Find where the given text appears and provide that cell's center as (X, Y) coordinate. 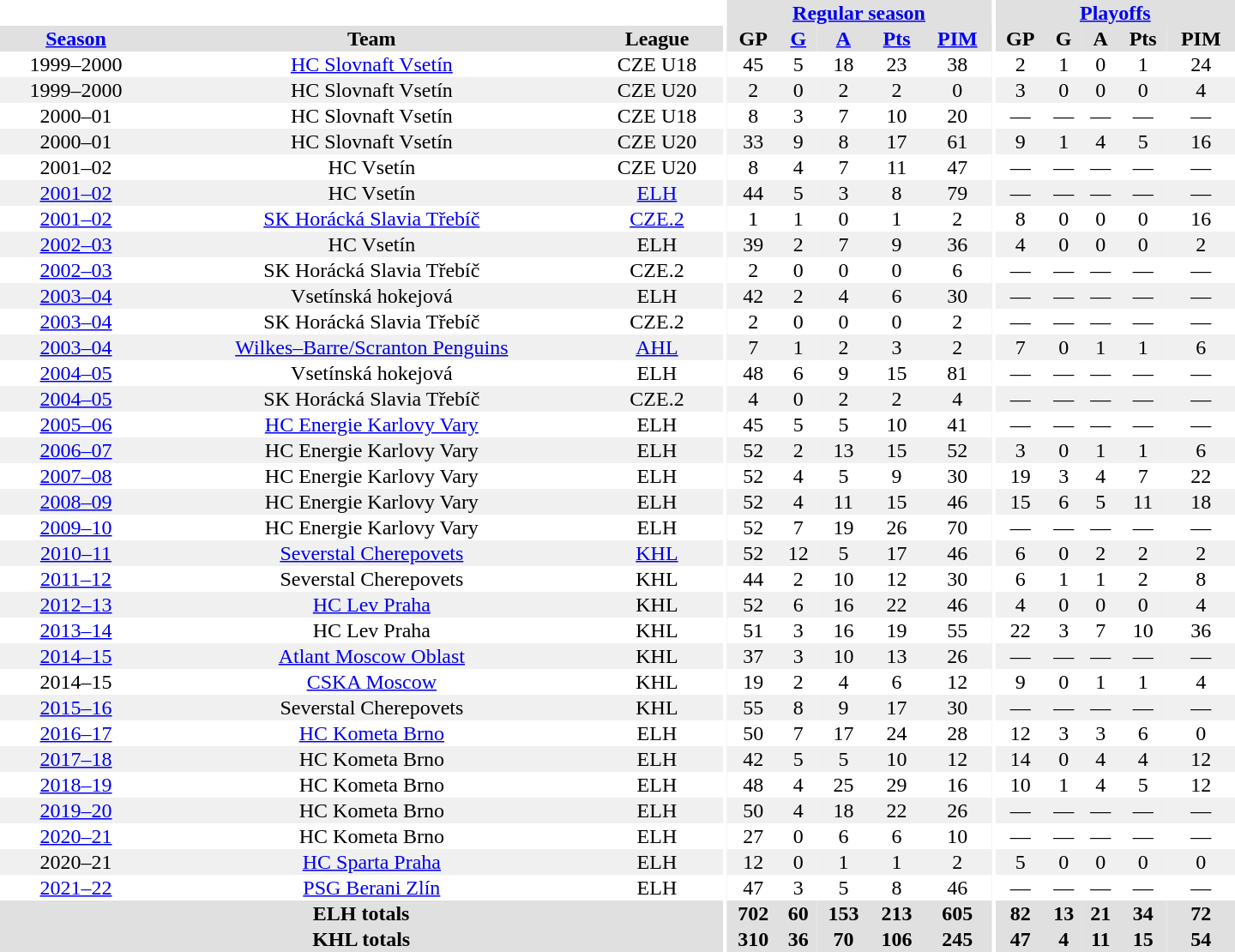
82 (1021, 913)
33 (753, 142)
21 (1101, 913)
81 (957, 373)
34 (1143, 913)
37 (753, 656)
ELH totals (361, 913)
14 (1021, 759)
54 (1201, 939)
38 (957, 64)
41 (957, 425)
2005–06 (75, 425)
61 (957, 142)
213 (897, 913)
Season (75, 39)
60 (798, 913)
2015–16 (75, 708)
20 (957, 116)
2011–12 (75, 579)
28 (957, 733)
2009–10 (75, 527)
KHL totals (361, 939)
27 (753, 836)
605 (957, 913)
Team (372, 39)
25 (843, 785)
2010–11 (75, 553)
2017–18 (75, 759)
2013–14 (75, 630)
2006–07 (75, 450)
League (657, 39)
106 (897, 939)
Atlant Moscow Oblast (372, 656)
39 (753, 244)
2007–08 (75, 476)
245 (957, 939)
2018–19 (75, 785)
AHL (657, 347)
702 (753, 913)
Regular season (859, 13)
2012–13 (75, 605)
Playoffs (1115, 13)
153 (843, 913)
2021–22 (75, 888)
310 (753, 939)
23 (897, 64)
72 (1201, 913)
51 (753, 630)
2019–20 (75, 810)
HC Sparta Praha (372, 862)
2008–09 (75, 502)
CSKA Moscow (372, 682)
PSG Berani Zlín (372, 888)
Wilkes–Barre/Scranton Penguins (372, 347)
29 (897, 785)
79 (957, 193)
2016–17 (75, 733)
